Return the [X, Y] coordinate for the center point of the cell that contains the specified text.  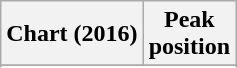
Peakposition [189, 34]
Chart (2016) [72, 34]
